Find where the given text appears and provide that cell's center as [X, Y] coordinate. 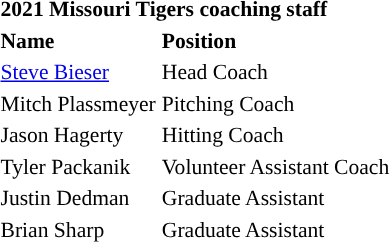
Hitting Coach [275, 135]
Graduate Assistant [275, 198]
Head Coach [275, 72]
Volunteer Assistant Coach [275, 166]
Position [275, 40]
Pitching Coach [275, 104]
